Capture the cell that displays the provided text and extract its (X, Y) central coordinate. 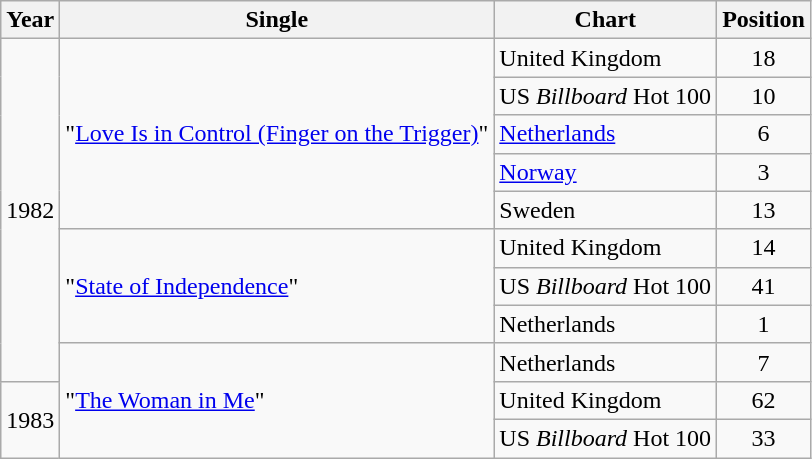
7 (764, 362)
"Love Is in Control (Finger on the Trigger)" (277, 134)
10 (764, 96)
1982 (30, 210)
Single (277, 20)
Year (30, 20)
3 (764, 172)
Norway (606, 172)
33 (764, 438)
Chart (606, 20)
18 (764, 58)
Position (764, 20)
1983 (30, 419)
14 (764, 248)
41 (764, 286)
1 (764, 324)
Sweden (606, 210)
13 (764, 210)
"The Woman in Me" (277, 400)
62 (764, 400)
"State of Independence" (277, 286)
6 (764, 134)
